Return [X, Y] of the center of cell containing provided text 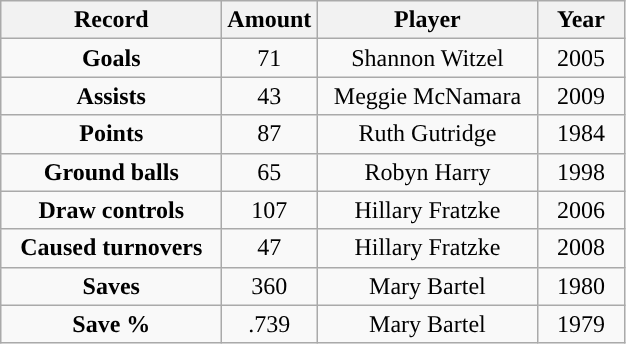
Year [581, 20]
Save % [112, 324]
107 [270, 210]
Player [428, 20]
1980 [581, 286]
1984 [581, 134]
2009 [581, 96]
Ruth Gutridge [428, 134]
.739 [270, 324]
1979 [581, 324]
Points [112, 134]
65 [270, 172]
Assists [112, 96]
Goals [112, 58]
2005 [581, 58]
1998 [581, 172]
Shannon Witzel [428, 58]
Robyn Harry [428, 172]
Ground balls [112, 172]
Meggie McNamara [428, 96]
Saves [112, 286]
2006 [581, 210]
87 [270, 134]
Draw controls [112, 210]
Record [112, 20]
71 [270, 58]
360 [270, 286]
43 [270, 96]
2008 [581, 248]
47 [270, 248]
Amount [270, 20]
Caused turnovers [112, 248]
